Locate the cell with the specified text and output its (x, y) center coordinate. 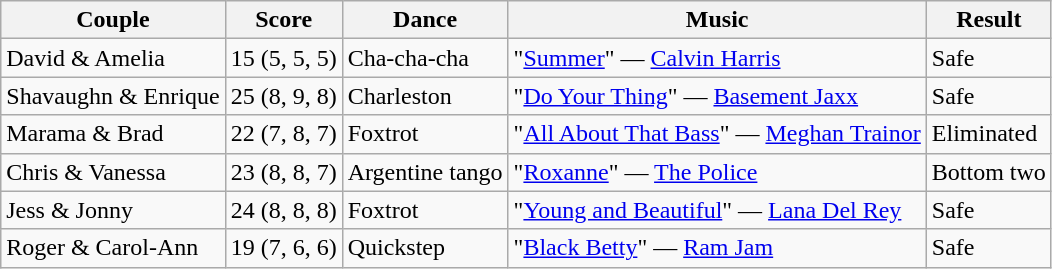
Shavaughn & Enrique (113, 96)
24 (8, 8, 8) (284, 210)
Cha-cha-cha (425, 58)
Result (988, 20)
Bottom two (988, 172)
Chris & Vanessa (113, 172)
Score (284, 20)
23 (8, 8, 7) (284, 172)
Couple (113, 20)
22 (7, 8, 7) (284, 134)
David & Amelia (113, 58)
Roger & Carol-Ann (113, 248)
Marama & Brad (113, 134)
"All About That Bass" — Meghan Trainor (717, 134)
Dance (425, 20)
"Black Betty" — Ram Jam (717, 248)
Music (717, 20)
"Young and Beautiful" — Lana Del Rey (717, 210)
Quickstep (425, 248)
"Do Your Thing" — Basement Jaxx (717, 96)
Charleston (425, 96)
25 (8, 9, 8) (284, 96)
"Summer" — Calvin Harris (717, 58)
19 (7, 6, 6) (284, 248)
"Roxanne" — The Police (717, 172)
Eliminated (988, 134)
Argentine tango (425, 172)
15 (5, 5, 5) (284, 58)
Jess & Jonny (113, 210)
